Provide the [x, y] coordinate of the cell's center where the given text is located.  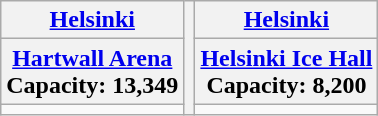
Helsinki Ice HallCapacity: 8,200 [286, 72]
Hartwall ArenaCapacity: 13,349 [92, 72]
